Extract the (x, y) coordinate from the center of the cell holding the provided text.  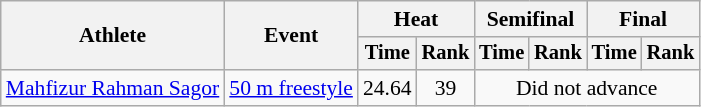
50 m freestyle (291, 88)
Event (291, 36)
24.64 (388, 88)
Semifinal (530, 19)
Heat (416, 19)
Did not advance (586, 88)
39 (446, 88)
Athlete (113, 36)
Final (643, 19)
Mahfizur Rahman Sagor (113, 88)
